For the text-containing cell, return its midpoint in (X, Y) coordinate format. 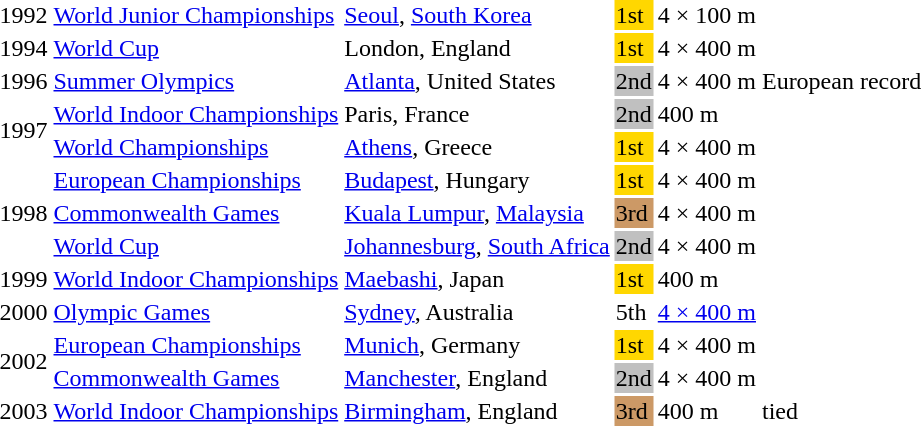
Budapest, Hungary (478, 180)
Johannesburg, South Africa (478, 246)
Summer Olympics (196, 81)
Olympic Games (196, 312)
Munich, Germany (478, 345)
Athens, Greece (478, 147)
Maebashi, Japan (478, 279)
London, England (478, 48)
Atlanta, United States (478, 81)
Kuala Lumpur, Malaysia (478, 213)
World Junior Championships (196, 15)
5th (634, 312)
Birmingham, England (478, 411)
4 × 100 m (706, 15)
World Championships (196, 147)
Seoul, South Korea (478, 15)
Paris, France (478, 114)
Manchester, England (478, 378)
Sydney, Australia (478, 312)
